Locate the cell with the specified text and output its (X, Y) center coordinate. 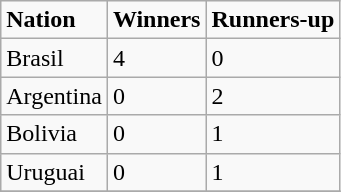
Nation (54, 20)
Runners-up (273, 20)
2 (273, 96)
Winners (156, 20)
Brasil (54, 58)
Argentina (54, 96)
4 (156, 58)
Bolivia (54, 134)
Uruguai (54, 172)
